Identify which cell holds the provided text, then report its [X, Y] central coordinate. 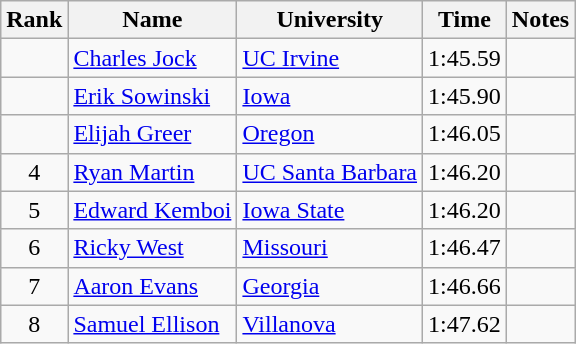
Time [465, 20]
1:46.66 [465, 286]
1:46.47 [465, 248]
Notes [540, 20]
4 [34, 172]
Erik Sowinski [152, 96]
7 [34, 286]
Rank [34, 20]
UC Irvine [330, 58]
6 [34, 248]
Missouri [330, 248]
1:46.05 [465, 134]
8 [34, 324]
Oregon [330, 134]
Name [152, 20]
Samuel Ellison [152, 324]
UC Santa Barbara [330, 172]
5 [34, 210]
Aaron Evans [152, 286]
1:47.62 [465, 324]
Elijah Greer [152, 134]
Ryan Martin [152, 172]
Edward Kemboi [152, 210]
1:45.59 [465, 58]
Iowa [330, 96]
Villanova [330, 324]
Georgia [330, 286]
1:45.90 [465, 96]
Ricky West [152, 248]
University [330, 20]
Charles Jock [152, 58]
Iowa State [330, 210]
